Find where the given text appears and provide that cell's center as [x, y] coordinate. 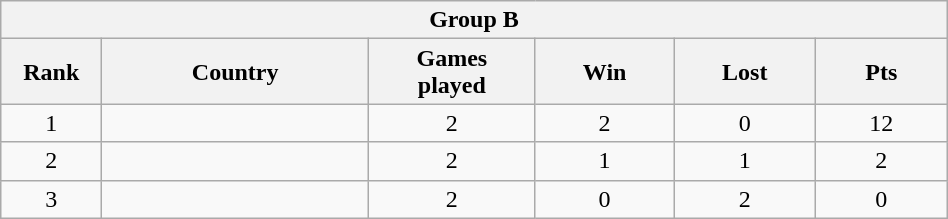
Rank [52, 72]
Lost [744, 72]
Group B [474, 20]
Pts [881, 72]
Country [236, 72]
3 [52, 199]
Games played [452, 72]
Win [604, 72]
12 [881, 123]
